Return [x, y] of the center of cell containing provided text 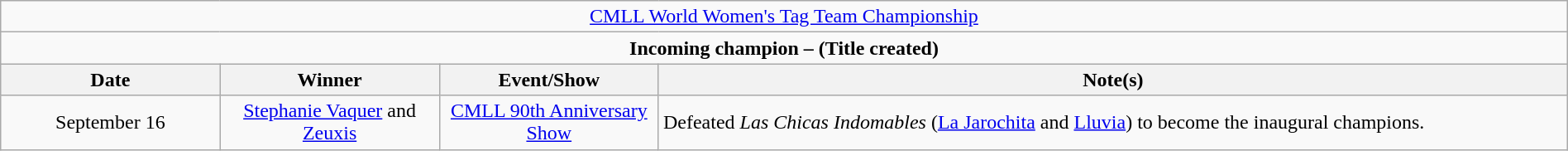
Defeated Las Chicas Indomables (La Jarochita and Lluvia) to become the inaugural champions. [1113, 123]
CMLL World Women's Tag Team Championship [784, 17]
CMLL 90th Anniversary Show [549, 123]
Date [111, 80]
Stephanie Vaquer and Zeuxis [329, 123]
Note(s) [1113, 80]
Incoming champion – (Title created) [784, 48]
Event/Show [549, 80]
September 16 [111, 123]
Winner [329, 80]
